Locate the cell with the specified text and output its (x, y) center coordinate. 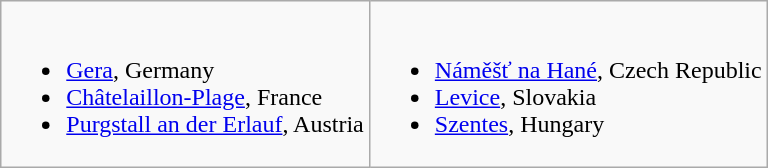
Náměšť na Hané, Czech Republic Levice, Slovakia Szentes, Hungary (568, 84)
Gera, Germany Châtelaillon-Plage, France Purgstall an der Erlauf, Austria (186, 84)
